Detect which cell encompasses the target text, then output its [X, Y] center coordinate. 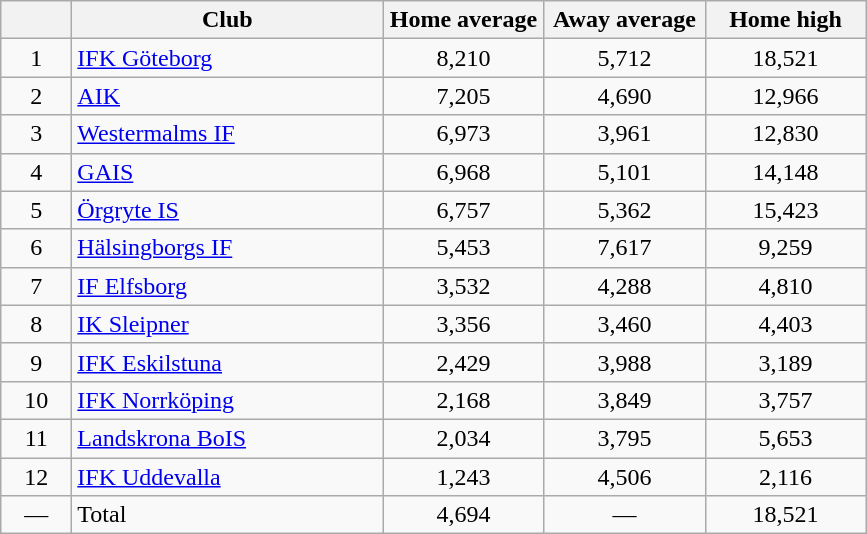
Landskrona BoIS [228, 438]
12 [36, 477]
5,653 [786, 438]
12,830 [786, 134]
6,968 [464, 172]
7,617 [624, 248]
Home high [786, 20]
Home average [464, 20]
5,453 [464, 248]
IK Sleipner [228, 324]
AIK [228, 96]
2,168 [464, 400]
2,116 [786, 477]
IFK Eskilstuna [228, 362]
4,810 [786, 286]
Total [228, 515]
4,690 [624, 96]
3,532 [464, 286]
Westermalms IF [228, 134]
3,356 [464, 324]
2,429 [464, 362]
IF Elfsborg [228, 286]
3,988 [624, 362]
14,148 [786, 172]
Hälsingborgs IF [228, 248]
IFK Göteborg [228, 58]
9,259 [786, 248]
3,189 [786, 362]
3,460 [624, 324]
4,694 [464, 515]
IFK Uddevalla [228, 477]
IFK Norrköping [228, 400]
3,757 [786, 400]
3,795 [624, 438]
3,849 [624, 400]
GAIS [228, 172]
11 [36, 438]
5,712 [624, 58]
Club [228, 20]
5,101 [624, 172]
12,966 [786, 96]
9 [36, 362]
2,034 [464, 438]
2 [36, 96]
3 [36, 134]
6,757 [464, 210]
4,403 [786, 324]
8,210 [464, 58]
10 [36, 400]
6,973 [464, 134]
6 [36, 248]
3,961 [624, 134]
5 [36, 210]
4 [36, 172]
7,205 [464, 96]
1 [36, 58]
4,288 [624, 286]
7 [36, 286]
Örgryte IS [228, 210]
8 [36, 324]
4,506 [624, 477]
1,243 [464, 477]
15,423 [786, 210]
Away average [624, 20]
5,362 [624, 210]
